Extract the (X, Y) coordinate from the center of the cell holding the provided text.  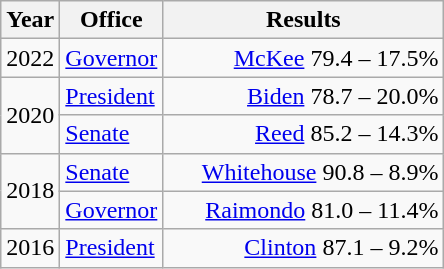
2020 (30, 115)
2018 (30, 191)
Office (112, 20)
Results (304, 20)
Whitehouse 90.8 – 8.9% (304, 172)
2022 (30, 58)
Year (30, 20)
McKee 79.4 – 17.5% (304, 58)
Biden 78.7 – 20.0% (304, 96)
Reed 85.2 – 14.3% (304, 134)
2016 (30, 248)
Raimondo 81.0 – 11.4% (304, 210)
Clinton 87.1 – 9.2% (304, 248)
